Detect which cell encompasses the target text, then output its (x, y) center coordinate. 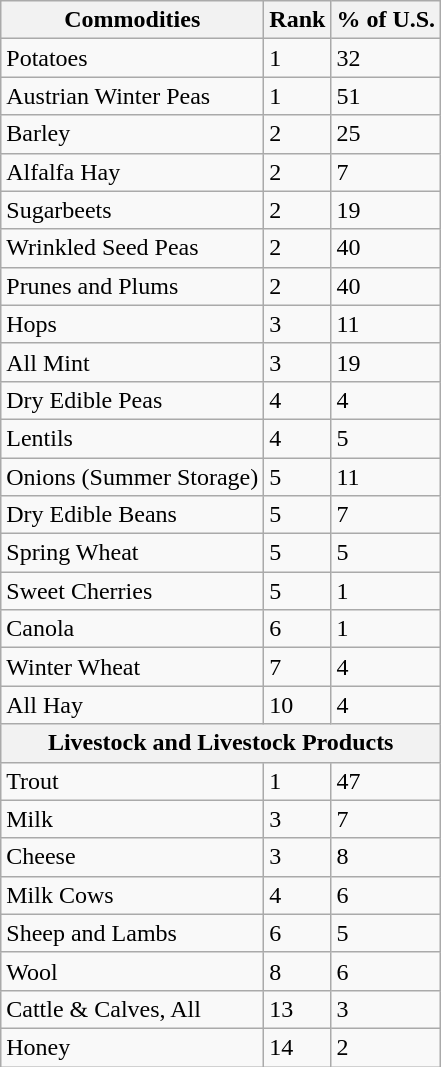
% of U.S. (386, 20)
Potatoes (132, 58)
14 (298, 1047)
Milk (132, 819)
Prunes and Plums (132, 286)
25 (386, 134)
47 (386, 781)
Barley (132, 134)
Wool (132, 971)
13 (298, 1009)
32 (386, 58)
Dry Edible Peas (132, 400)
51 (386, 96)
Trout (132, 781)
Livestock and Livestock Products (221, 743)
Winter Wheat (132, 667)
Wrinkled Seed Peas (132, 248)
Honey (132, 1047)
Commodities (132, 20)
Dry Edible Beans (132, 515)
Sugarbeets (132, 210)
Cattle & Calves, All (132, 1009)
Onions (Summer Storage) (132, 477)
Lentils (132, 438)
Sweet Cherries (132, 591)
10 (298, 705)
Milk Cows (132, 895)
Austrian Winter Peas (132, 96)
Spring Wheat (132, 553)
Canola (132, 629)
Hops (132, 324)
Alfalfa Hay (132, 172)
All Mint (132, 362)
Cheese (132, 857)
Rank (298, 20)
Sheep and Lambs (132, 933)
All Hay (132, 705)
